Search for the cell housing the specified text and yield its [x, y] center coordinate. 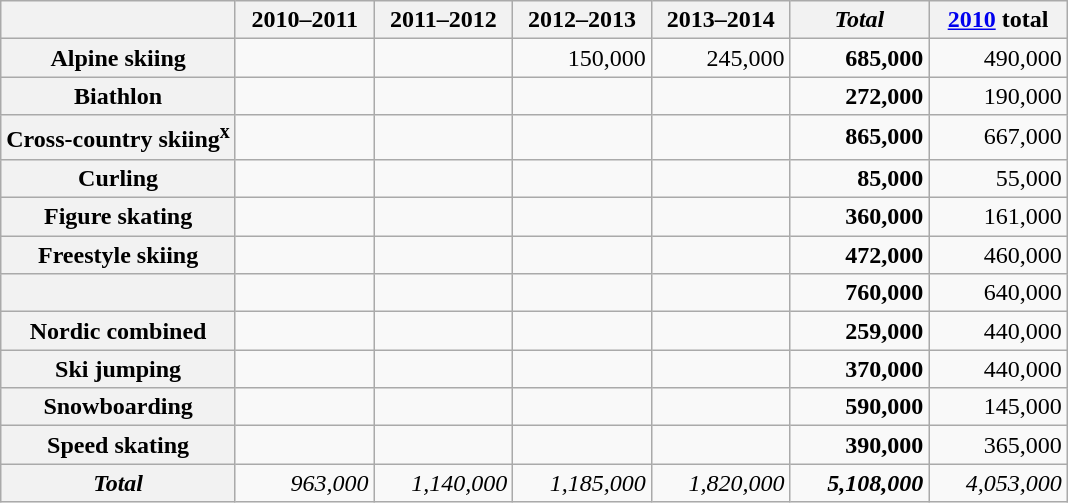
590,000 [860, 407]
667,000 [998, 138]
1,140,000 [444, 483]
2011–2012 [444, 20]
Figure skating [118, 217]
245,000 [720, 58]
5,108,000 [860, 483]
370,000 [860, 369]
2010–2011 [304, 20]
Cross-country skiingx [118, 138]
Ski jumping [118, 369]
161,000 [998, 217]
Snowboarding [118, 407]
685,000 [860, 58]
Biathlon [118, 96]
460,000 [998, 255]
1,820,000 [720, 483]
1,185,000 [582, 483]
Alpine skiing [118, 58]
365,000 [998, 445]
Nordic combined [118, 331]
Speed skating [118, 445]
2013–2014 [720, 20]
Freestyle skiing [118, 255]
150,000 [582, 58]
4,053,000 [998, 483]
2012–2013 [582, 20]
2010 total [998, 20]
272,000 [860, 96]
259,000 [860, 331]
390,000 [860, 445]
963,000 [304, 483]
760,000 [860, 293]
145,000 [998, 407]
Curling [118, 178]
360,000 [860, 217]
85,000 [860, 178]
472,000 [860, 255]
640,000 [998, 293]
190,000 [998, 96]
490,000 [998, 58]
865,000 [860, 138]
55,000 [998, 178]
